Scan for the cell matching the given text and deliver its (X, Y) coordinate at center. 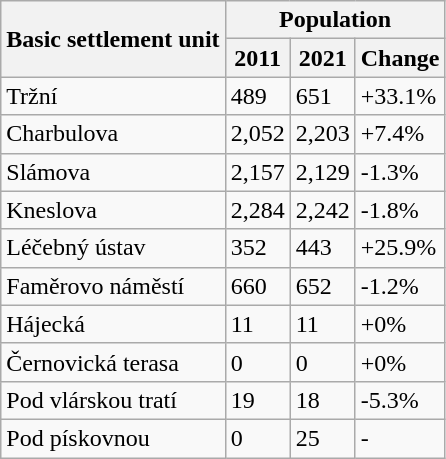
+33.1% (400, 96)
Slámova (113, 172)
18 (322, 400)
2,242 (322, 210)
-5.3% (400, 400)
2,157 (258, 172)
2,129 (322, 172)
652 (322, 286)
2,052 (258, 134)
-1.3% (400, 172)
Pod vlárskou tratí (113, 400)
+25.9% (400, 248)
Change (400, 58)
Léčebný ústav (113, 248)
2021 (322, 58)
19 (258, 400)
Černovická terasa (113, 362)
-1.2% (400, 286)
+7.4% (400, 134)
Pod pískovnou (113, 438)
Basic settlement unit (113, 39)
2,284 (258, 210)
Charbulova (113, 134)
- (400, 438)
Faměrovo náměstí (113, 286)
Kneslova (113, 210)
489 (258, 96)
-1.8% (400, 210)
Hájecká (113, 324)
Tržní (113, 96)
25 (322, 438)
Population (335, 20)
2011 (258, 58)
352 (258, 248)
2,203 (322, 134)
651 (322, 96)
660 (258, 286)
443 (322, 248)
